Capture the cell that displays the provided text and extract its [X, Y] central coordinate. 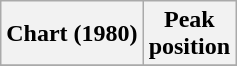
Chart (1980) [72, 34]
Peakposition [189, 34]
